Extract the [X, Y] coordinate from the center of the cell holding the provided text.  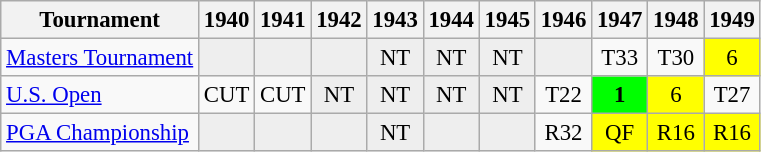
QF [620, 133]
T33 [620, 58]
R32 [563, 133]
T27 [732, 95]
T22 [563, 95]
1942 [339, 20]
Tournament [100, 20]
1940 [227, 20]
1949 [732, 20]
1947 [620, 20]
1941 [283, 20]
1945 [507, 20]
U.S. Open [100, 95]
1943 [395, 20]
1 [620, 95]
1946 [563, 20]
T30 [676, 58]
PGA Championship [100, 133]
1948 [676, 20]
1944 [451, 20]
Masters Tournament [100, 58]
